From the cell containing the given text, extract its center point as [x, y] coordinate. 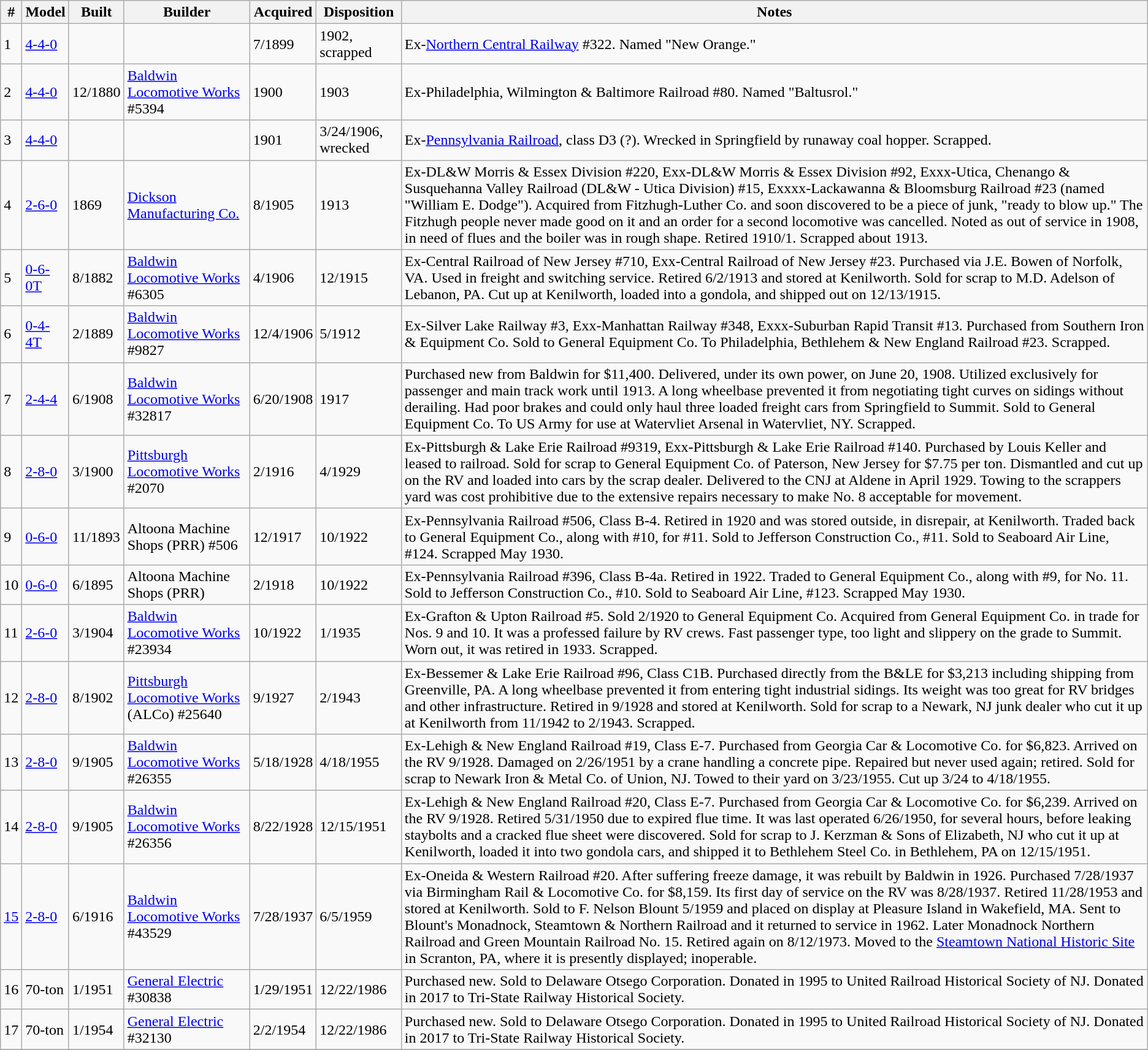
Disposition [359, 12]
2/1918 [283, 585]
Altoona Machine Shops (PRR) [186, 585]
Baldwin Locomotive Works #23934 [186, 633]
0-6-0T [45, 278]
6/1895 [96, 585]
6/20/1908 [283, 398]
7/1899 [283, 44]
12 [11, 698]
4 [11, 205]
2/1889 [96, 334]
4/1906 [283, 278]
1 [11, 44]
2/1916 [283, 472]
# [11, 12]
7 [11, 398]
1869 [96, 205]
Baldwin Locomotive Works #26356 [186, 827]
6/5/1959 [359, 917]
Baldwin Locomotive Works #32817 [186, 398]
8/1905 [283, 205]
1900 [283, 92]
General Electric #32130 [186, 1030]
14 [11, 827]
12/4/1906 [283, 334]
1901 [283, 140]
3/1904 [96, 633]
6 [11, 334]
Model [45, 12]
1917 [359, 398]
Altoona Machine Shops (PRR) #506 [186, 536]
General Electric #30838 [186, 989]
12/1917 [283, 536]
Baldwin Locomotive Works #26355 [186, 763]
1903 [359, 92]
6/1916 [96, 917]
2/1943 [359, 698]
7/28/1937 [283, 917]
8/1882 [96, 278]
3/24/1906, wrecked [359, 140]
4/1929 [359, 472]
11 [11, 633]
2 [11, 92]
5 [11, 278]
12/1880 [96, 92]
1/1951 [96, 989]
17 [11, 1030]
Baldwin Locomotive Works #5394 [186, 92]
8 [11, 472]
Builder [186, 12]
Pittsburgh Locomotive Works (ALCo) #25640 [186, 698]
8/22/1928 [283, 827]
10 [11, 585]
1/29/1951 [283, 989]
12/1915 [359, 278]
15 [11, 917]
5/18/1928 [283, 763]
Notes [774, 12]
2-4-4 [45, 398]
9/1927 [283, 698]
12/15/1951 [359, 827]
Built [96, 12]
Baldwin Locomotive Works #6305 [186, 278]
1902, scrapped [359, 44]
Baldwin Locomotive Works #9827 [186, 334]
1913 [359, 205]
3 [11, 140]
Ex-Pennsylvania Railroad, class D3 (?). Wrecked in Springfield by runaway coal hopper. Scrapped. [774, 140]
Ex-Philadelphia, Wilmington & Baltimore Railroad #80. Named "Baltusrol." [774, 92]
8/1902 [96, 698]
5/1912 [359, 334]
0-4-4T [45, 334]
Acquired [283, 12]
9 [11, 536]
Ex-Northern Central Railway #322. Named "New Orange." [774, 44]
13 [11, 763]
1/1935 [359, 633]
4/18/1955 [359, 763]
3/1900 [96, 472]
16 [11, 989]
1/1954 [96, 1030]
Baldwin Locomotive Works #43529 [186, 917]
2/2/1954 [283, 1030]
Pittsburgh Locomotive Works #2070 [186, 472]
Dickson Manufacturing Co. [186, 205]
6/1908 [96, 398]
11/1893 [96, 536]
